Capture the cell that displays the provided text and extract its (X, Y) central coordinate. 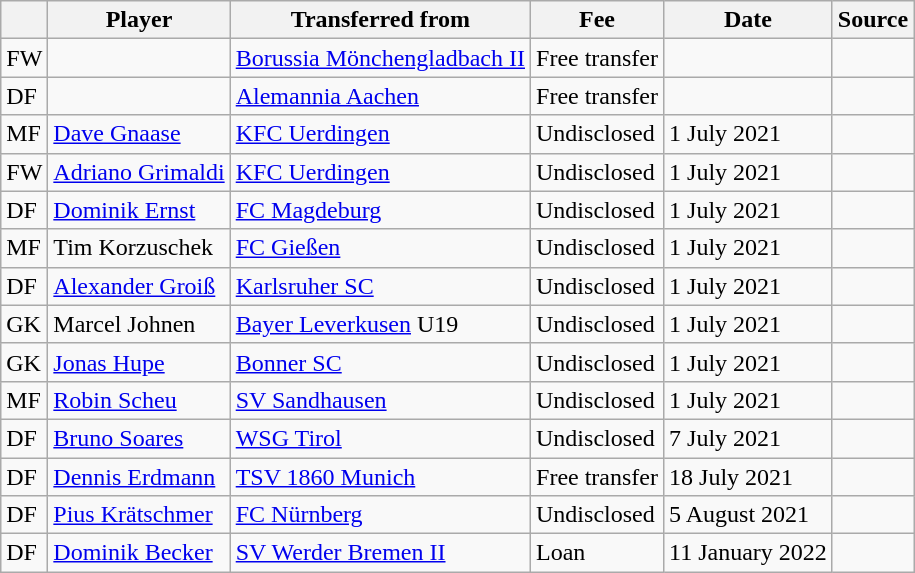
Dominik Becker (139, 553)
Dennis Erdmann (139, 477)
Robin Scheu (139, 400)
SV Werder Bremen II (380, 553)
WSG Tirol (380, 438)
Pius Krätschmer (139, 515)
Loan (598, 553)
Borussia Mönchengladbach II (380, 58)
Marcel Johnen (139, 324)
Alemannia Aachen (380, 96)
Fee (598, 20)
Transferred from (380, 20)
Alexander Groiß (139, 286)
SV Sandhausen (380, 400)
11 January 2022 (748, 553)
5 August 2021 (748, 515)
Tim Korzuschek (139, 248)
Dominik Ernst (139, 210)
Adriano Grimaldi (139, 172)
Karlsruher SC (380, 286)
Date (748, 20)
FC Nürnberg (380, 515)
FC Magdeburg (380, 210)
7 July 2021 (748, 438)
Bruno Soares (139, 438)
Jonas Hupe (139, 362)
Dave Gnaase (139, 134)
FC Gießen (380, 248)
Bayer Leverkusen U19 (380, 324)
Bonner SC (380, 362)
TSV 1860 Munich (380, 477)
Player (139, 20)
18 July 2021 (748, 477)
Source (872, 20)
